Determine the [x, y] coordinate at the center of the cell enclosing the given text.  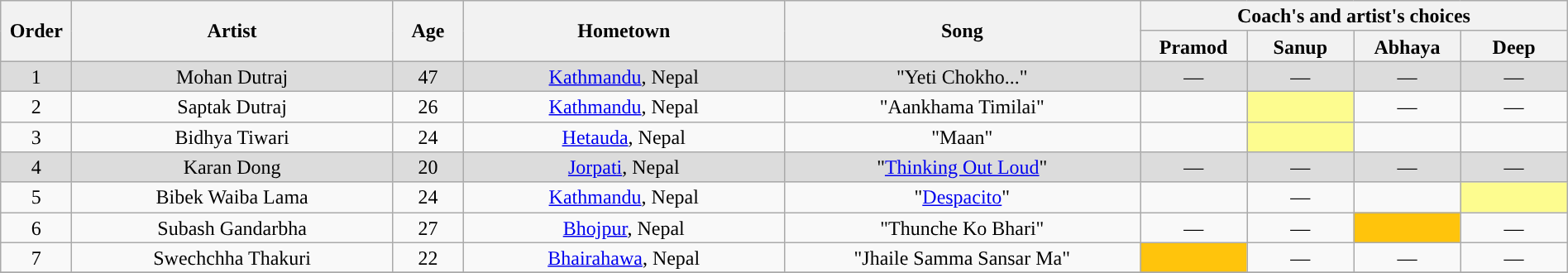
"Thinking Out Loud" [963, 167]
27 [428, 228]
"Despacito" [963, 197]
20 [428, 167]
Jorpati, Nepal [624, 167]
Subash Gandarbha [232, 228]
47 [428, 76]
Pramod [1194, 46]
4 [36, 167]
Hometown [624, 31]
Saptak Dutraj [232, 106]
Sanup [1300, 46]
Deep [1513, 46]
Mohan Dutraj [232, 76]
Swechchha Thakuri [232, 258]
Hetauda, Nepal [624, 137]
Bhairahawa, Nepal [624, 258]
Song [963, 31]
Bidhya Tiwari [232, 137]
Coach's and artist's choices [1355, 17]
"Aankhama Timilai" [963, 106]
Bibek Waiba Lama [232, 197]
1 [36, 76]
5 [36, 197]
6 [36, 228]
Order [36, 31]
7 [36, 258]
Artist [232, 31]
Karan Dong [232, 167]
"Yeti Chokho..." [963, 76]
2 [36, 106]
"Maan" [963, 137]
Abhaya [1408, 46]
3 [36, 137]
Bhojpur, Nepal [624, 228]
"Thunche Ko Bhari" [963, 228]
26 [428, 106]
"Jhaile Samma Sansar Ma" [963, 258]
22 [428, 258]
Age [428, 31]
